Identify which cell holds the provided text, then report its (X, Y) central coordinate. 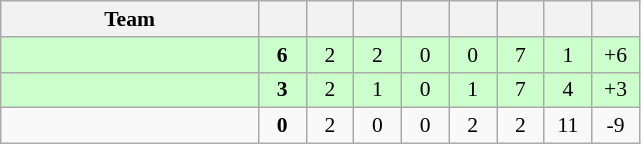
6 (282, 55)
Team (130, 19)
-9 (616, 126)
+6 (616, 55)
+3 (616, 90)
4 (568, 90)
3 (282, 90)
11 (568, 126)
